Extract the (x, y) coordinate from the center of the cell holding the provided text.  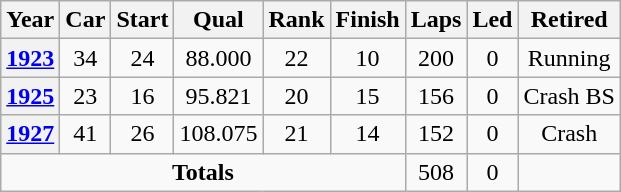
26 (142, 134)
10 (368, 58)
Led (492, 20)
Qual (218, 20)
Year (30, 20)
1923 (30, 58)
41 (86, 134)
152 (436, 134)
24 (142, 58)
34 (86, 58)
15 (368, 96)
88.000 (218, 58)
508 (436, 172)
156 (436, 96)
200 (436, 58)
Retired (569, 20)
16 (142, 96)
Rank (296, 20)
Crash (569, 134)
Start (142, 20)
Finish (368, 20)
Laps (436, 20)
21 (296, 134)
Totals (203, 172)
22 (296, 58)
20 (296, 96)
Running (569, 58)
Car (86, 20)
Crash BS (569, 96)
1927 (30, 134)
1925 (30, 96)
95.821 (218, 96)
108.075 (218, 134)
23 (86, 96)
14 (368, 134)
